Output the [x, y] coordinate of the center of the cell containing the given text.  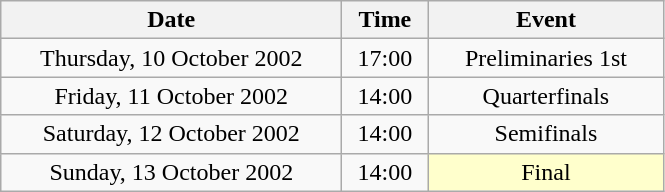
Time [385, 20]
Semifinals [546, 134]
Event [546, 20]
Saturday, 12 October 2002 [172, 134]
Quarterfinals [546, 96]
Sunday, 13 October 2002 [172, 172]
Final [546, 172]
Preliminaries 1st [546, 58]
Thursday, 10 October 2002 [172, 58]
Friday, 11 October 2002 [172, 96]
17:00 [385, 58]
Date [172, 20]
